Output the (X, Y) coordinate of the center of the cell containing the given text.  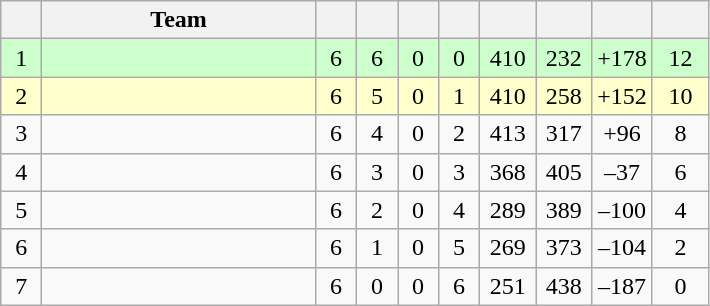
413 (508, 134)
12 (680, 58)
–100 (622, 210)
+152 (622, 96)
405 (564, 172)
+96 (622, 134)
258 (564, 96)
7 (22, 286)
368 (508, 172)
289 (508, 210)
Team (179, 20)
10 (680, 96)
438 (564, 286)
8 (680, 134)
317 (564, 134)
–37 (622, 172)
389 (564, 210)
–187 (622, 286)
–104 (622, 248)
251 (508, 286)
232 (564, 58)
373 (564, 248)
269 (508, 248)
+178 (622, 58)
